Identify which cell holds the provided text, then report its (x, y) central coordinate. 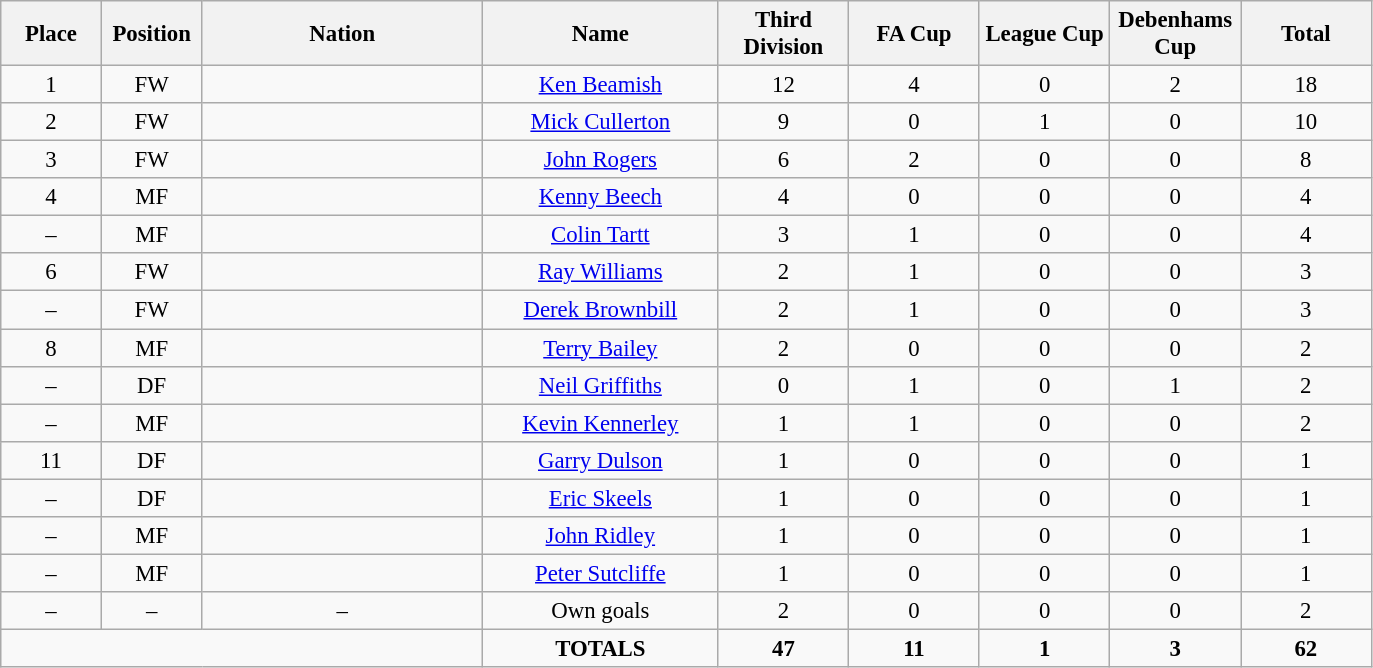
John Rogers (601, 160)
TOTALS (601, 648)
Third Division (784, 34)
Ken Beamish (601, 85)
FA Cup (914, 34)
Terry Bailey (601, 348)
18 (1306, 85)
Total (1306, 34)
Place (52, 34)
Ray Williams (601, 273)
Colin Tartt (601, 235)
League Cup (1044, 34)
Name (601, 34)
12 (784, 85)
Position (152, 34)
Peter Sutcliffe (601, 573)
Kenny Beech (601, 197)
Neil Griffiths (601, 385)
Derek Brownbill (601, 310)
47 (784, 648)
10 (1306, 122)
Nation (342, 34)
Own goals (601, 611)
Eric Skeels (601, 498)
Kevin Kennerley (601, 423)
Debenhams Cup (1176, 34)
9 (784, 122)
Mick Cullerton (601, 122)
Garry Dulson (601, 460)
62 (1306, 648)
John Ridley (601, 536)
